Extract the (x, y) coordinate from the center of the cell holding the provided text.  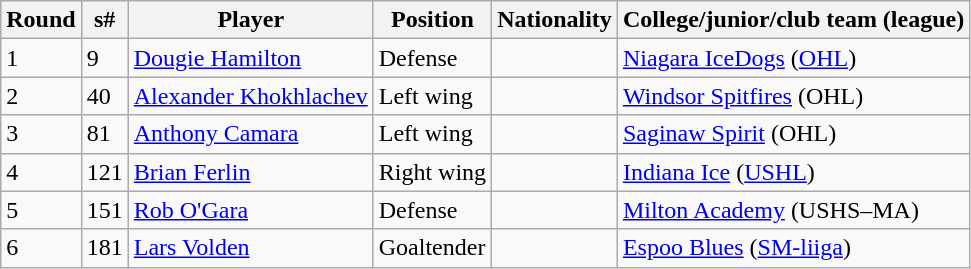
181 (104, 248)
40 (104, 96)
Saginaw Spirit (OHL) (793, 134)
Brian Ferlin (250, 172)
2 (41, 96)
121 (104, 172)
Espoo Blues (SM-liiga) (793, 248)
6 (41, 248)
Right wing (432, 172)
Round (41, 20)
151 (104, 210)
9 (104, 58)
Windsor Spitfires (OHL) (793, 96)
5 (41, 210)
81 (104, 134)
Alexander Khokhlachev (250, 96)
3 (41, 134)
Rob O'Gara (250, 210)
Indiana Ice (USHL) (793, 172)
s# (104, 20)
Niagara IceDogs (OHL) (793, 58)
Goaltender (432, 248)
4 (41, 172)
1 (41, 58)
Position (432, 20)
Player (250, 20)
Milton Academy (USHS–MA) (793, 210)
Nationality (555, 20)
Dougie Hamilton (250, 58)
College/junior/club team (league) (793, 20)
Lars Volden (250, 248)
Anthony Camara (250, 134)
